Output the [X, Y] coordinate of the center of the cell containing the given text.  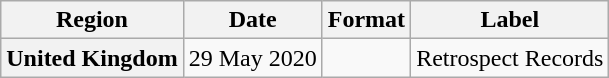
Retrospect Records [510, 58]
29 May 2020 [252, 58]
Region [92, 20]
Label [510, 20]
United Kingdom [92, 58]
Date [252, 20]
Format [366, 20]
